Capture the cell that displays the provided text and extract its (X, Y) central coordinate. 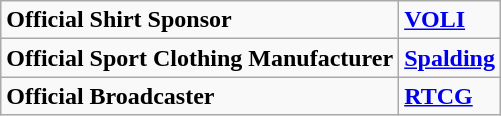
Official Shirt Sponsor (200, 20)
Spalding (450, 58)
VOLI (450, 20)
Official Sport Clothing Manufacturer (200, 58)
Official Broadcaster (200, 96)
RTCG (450, 96)
